Provide the [x, y] coordinate of the cell's center where the given text is located.  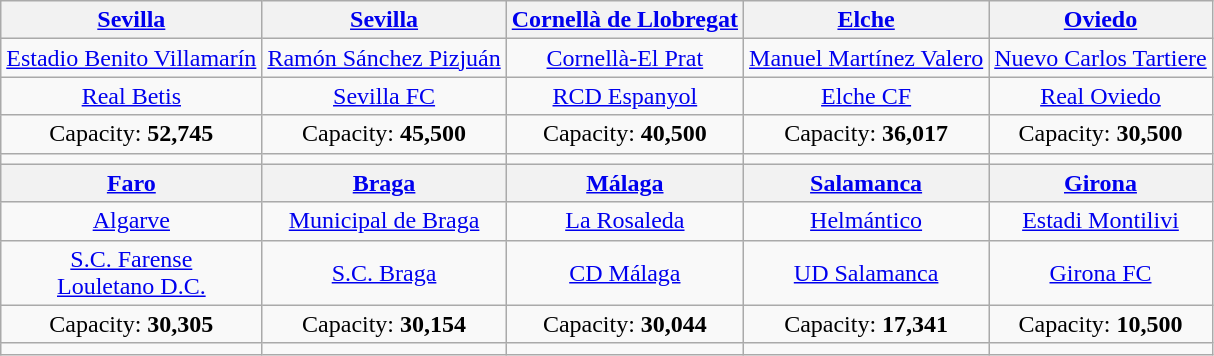
Salamanca [866, 183]
S.C. FarenseLouletano D.C. [132, 272]
Algarve [132, 221]
Elche [866, 20]
Estadi Montilivi [1101, 221]
Ramón Sánchez Pizjuán [384, 58]
CD Málaga [624, 272]
Málaga [624, 183]
Capacity: 40,500 [624, 134]
Capacity: 30,044 [624, 324]
Municipal de Braga [384, 221]
Girona FC [1101, 272]
La Rosaleda [624, 221]
Capacity: 36,017 [866, 134]
Capacity: 17,341 [866, 324]
Sevilla FC [384, 96]
Capacity: 30,154 [384, 324]
Helmántico [866, 221]
Cornellà-El Prat [624, 58]
Manuel Martínez Valero [866, 58]
UD Salamanca [866, 272]
Capacity: 45,500 [384, 134]
Girona [1101, 183]
Capacity: 30,305 [132, 324]
Nuevo Carlos Tartiere [1101, 58]
Cornellà de Llobregat [624, 20]
Capacity: 52,745 [132, 134]
Faro [132, 183]
Estadio Benito Villamarín [132, 58]
S.C. Braga [384, 272]
Real Oviedo [1101, 96]
Oviedo [1101, 20]
Capacity: 10,500 [1101, 324]
Braga [384, 183]
Capacity: 30,500 [1101, 134]
RCD Espanyol [624, 96]
Elche CF [866, 96]
Real Betis [132, 96]
